Provide the (X, Y) coordinate of the cell's center where the given text is located.  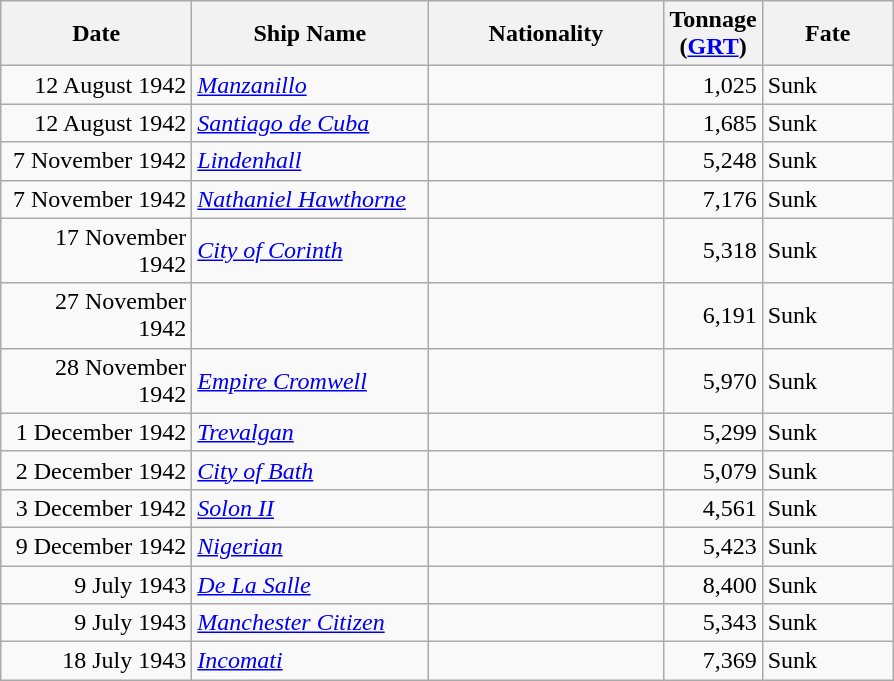
17 November 1942 (96, 250)
Santiago de Cuba (310, 123)
Nationality (546, 34)
7,176 (713, 199)
5,079 (713, 470)
9 December 1942 (96, 546)
8,400 (713, 585)
Manzanillo (310, 85)
5,318 (713, 250)
6,191 (713, 316)
Tonnage(GRT) (713, 34)
Fate (828, 34)
City of Bath (310, 470)
2 December 1942 (96, 470)
Solon II (310, 508)
Trevalgan (310, 432)
18 July 1943 (96, 661)
Nathaniel Hawthorne (310, 199)
Date (96, 34)
5,423 (713, 546)
4,561 (713, 508)
3 December 1942 (96, 508)
Empire Cromwell (310, 380)
5,343 (713, 623)
De La Salle (310, 585)
28 November 1942 (96, 380)
5,299 (713, 432)
1,685 (713, 123)
7,369 (713, 661)
Incomati (310, 661)
5,248 (713, 161)
Ship Name (310, 34)
5,970 (713, 380)
27 November 1942 (96, 316)
Manchester Citizen (310, 623)
City of Corinth (310, 250)
1,025 (713, 85)
Nigerian (310, 546)
1 December 1942 (96, 432)
Lindenhall (310, 161)
